Provide the [x, y] coordinate of the cell's center where the given text is located.  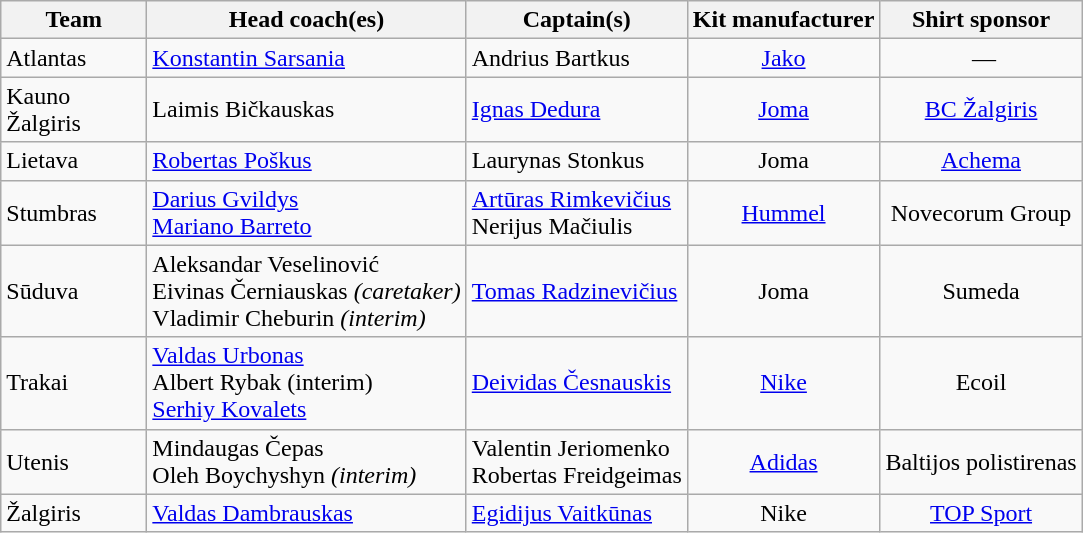
Team [74, 20]
Achema [981, 161]
Kit manufacturer [784, 20]
Valdas Dambrauskas [306, 513]
Valentin Jeriomenko Robertas Freidgeimas [576, 462]
Ecoil [981, 383]
Andrius Bartkus [576, 58]
Kauno Žalgiris [74, 110]
Laimis Bičkauskas [306, 110]
Laurynas Stonkus [576, 161]
Utenis [74, 462]
Robertas Poškus [306, 161]
— [981, 58]
Sūduva [74, 291]
Stumbras [74, 212]
Baltijos polistirenas [981, 462]
Adidas [784, 462]
Mindaugas Čepas Oleh Boychyshyn (interim) [306, 462]
Sumeda [981, 291]
TOP Sport [981, 513]
Deividas Česnauskis [576, 383]
Tomas Radzinevičius [576, 291]
Lietava [74, 161]
Žalgiris [74, 513]
Hummel [784, 212]
Artūras Rimkevičius Nerijus Mačiulis [576, 212]
Atlantas [74, 58]
Ignas Dedura [576, 110]
Head coach(es) [306, 20]
Novecorum Group [981, 212]
Shirt sponsor [981, 20]
Darius Gvildys Mariano Barreto [306, 212]
Trakai [74, 383]
Valdas Urbonas Albert Rybak (interim) Serhiy Kovalets [306, 383]
Captain(s) [576, 20]
Jako [784, 58]
Konstantin Sarsania [306, 58]
BC Žalgiris [981, 110]
Egidijus Vaitkūnas [576, 513]
Aleksandar Veselinović Eivinas Černiauskas (caretaker) Vladimir Cheburin (interim) [306, 291]
